Output the [x, y] coordinate of the center of the cell containing the given text.  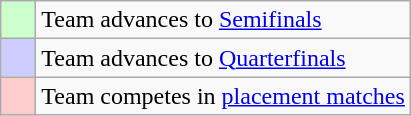
Team advances to Semifinals [224, 20]
Team competes in placement matches [224, 96]
Team advances to Quarterfinals [224, 58]
